Capture the cell that displays the provided text and extract its (X, Y) central coordinate. 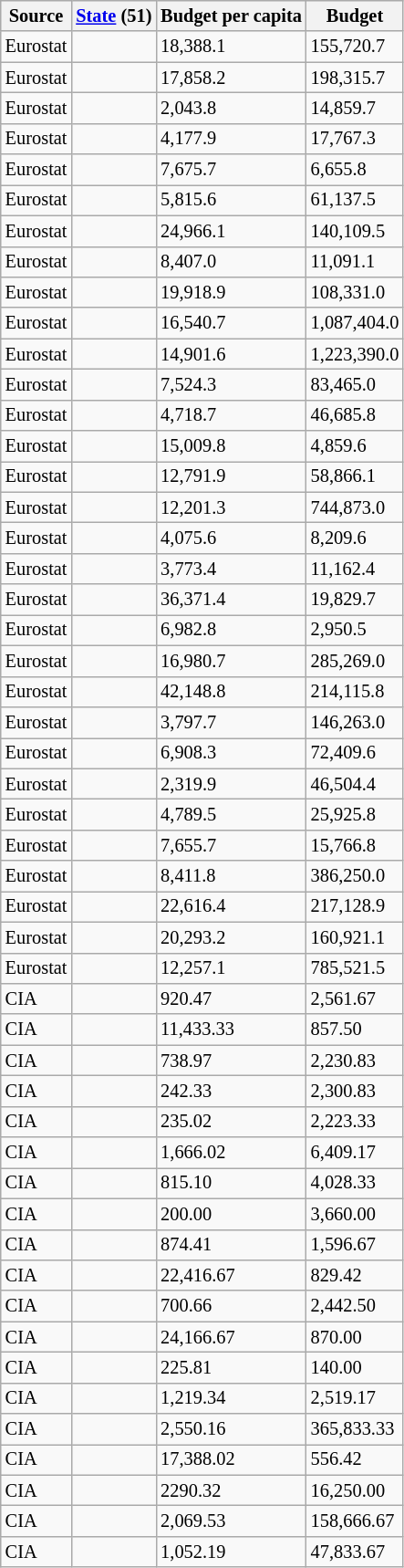
State (51) (113, 16)
2,319.9 (231, 784)
3,773.4 (231, 569)
225.81 (231, 1367)
11,162.4 (356, 569)
17,388.02 (231, 1459)
18,388.1 (231, 47)
140.00 (356, 1367)
4,028.33 (356, 1183)
556.42 (356, 1459)
2,230.83 (356, 1061)
217,128.9 (356, 906)
14,901.6 (231, 354)
17,767.3 (356, 139)
11,091.1 (356, 262)
2,300.83 (356, 1091)
15,766.8 (356, 845)
4,718.7 (231, 415)
7,675.7 (231, 170)
7,655.7 (231, 845)
200.00 (231, 1214)
870.00 (356, 1337)
47,833.67 (356, 1552)
235.02 (231, 1122)
22,416.67 (231, 1275)
108,331.0 (356, 292)
1,219.34 (231, 1398)
24,966.1 (231, 231)
6,908.3 (231, 753)
738.97 (231, 1061)
Source (36, 16)
24,166.67 (231, 1337)
3,797.7 (231, 722)
2,550.16 (231, 1429)
4,177.9 (231, 139)
744,873.0 (356, 507)
4,859.6 (356, 446)
920.47 (231, 998)
19,918.9 (231, 292)
1,596.67 (356, 1245)
17,858.2 (231, 78)
22,616.4 (231, 906)
2,519.17 (356, 1398)
14,859.7 (356, 108)
785,521.5 (356, 968)
61,137.5 (356, 200)
155,720.7 (356, 47)
3,660.00 (356, 1214)
2,561.67 (356, 998)
12,791.9 (231, 476)
58,866.1 (356, 476)
5,815.6 (231, 200)
20,293.2 (231, 937)
16,980.7 (231, 661)
365,833.33 (356, 1429)
140,109.5 (356, 231)
1,666.02 (231, 1153)
Budget (356, 16)
4,075.6 (231, 538)
2,223.33 (356, 1122)
8,209.6 (356, 538)
19,829.7 (356, 600)
857.50 (356, 1030)
1,052.19 (231, 1552)
146,263.0 (356, 722)
16,250.00 (356, 1490)
1,087,404.0 (356, 323)
8,411.8 (231, 876)
8,407.0 (231, 262)
242.33 (231, 1091)
2290.32 (231, 1490)
15,009.8 (231, 446)
386,250.0 (356, 876)
16,540.7 (231, 323)
874.41 (231, 1245)
6,655.8 (356, 170)
83,465.0 (356, 384)
72,409.6 (356, 753)
11,433.33 (231, 1030)
46,685.8 (356, 415)
160,921.1 (356, 937)
2,442.50 (356, 1306)
2,950.5 (356, 630)
198,315.7 (356, 78)
12,201.3 (231, 507)
2,043.8 (231, 108)
6,982.8 (231, 630)
25,925.8 (356, 814)
6,409.17 (356, 1153)
1,223,390.0 (356, 354)
2,069.53 (231, 1521)
7,524.3 (231, 384)
Budget per capita (231, 16)
285,269.0 (356, 661)
700.66 (231, 1306)
46,504.4 (356, 784)
12,257.1 (231, 968)
4,789.5 (231, 814)
158,666.67 (356, 1521)
815.10 (231, 1183)
42,148.8 (231, 692)
36,371.4 (231, 600)
214,115.8 (356, 692)
829.42 (356, 1275)
